Identify which cell holds the provided text, then report its (x, y) central coordinate. 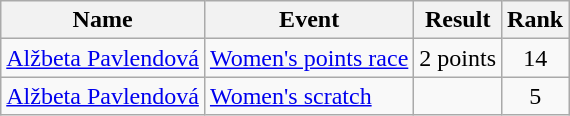
Women's points race (308, 58)
Rank (536, 20)
2 points (458, 58)
14 (536, 58)
Name (103, 20)
Result (458, 20)
Women's scratch (308, 96)
5 (536, 96)
Event (308, 20)
